Output the [X, Y] coordinate of the center of the cell containing the given text.  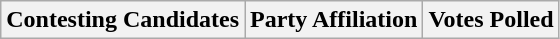
Party Affiliation [334, 20]
Votes Polled [491, 20]
Contesting Candidates [123, 20]
